For the text-containing cell, return its midpoint in (x, y) coordinate format. 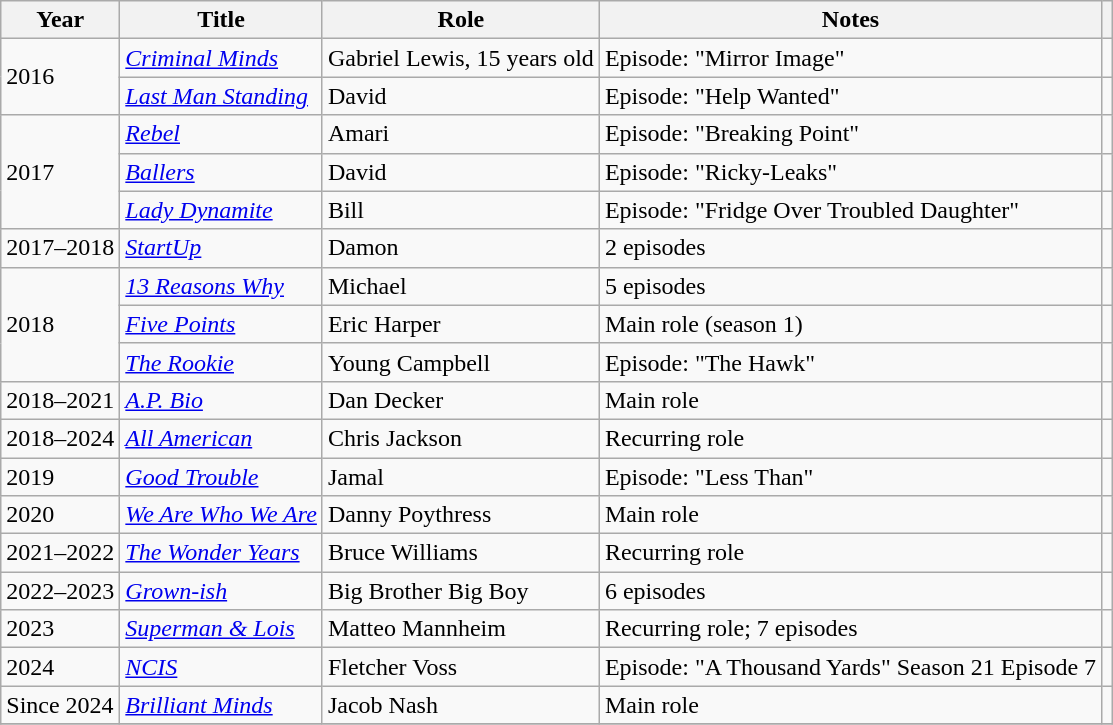
Episode: "Mirror Image" (850, 58)
Michael (460, 286)
2017 (60, 172)
Matteo Mannheim (460, 629)
Amari (460, 134)
6 episodes (850, 591)
2016 (60, 77)
We Are Who We Are (222, 515)
Last Man Standing (222, 96)
The Rookie (222, 362)
2018 (60, 324)
Episode: "A Thousand Yards" Season 21 Episode 7 (850, 667)
Episode: "Help Wanted" (850, 96)
Episode: "Breaking Point" (850, 134)
Good Trouble (222, 477)
Ballers (222, 172)
Episode: "Less Than" (850, 477)
All American (222, 438)
Bill (460, 210)
Year (60, 20)
Recurring role; 7 episodes (850, 629)
Fletcher Voss (460, 667)
Bruce Williams (460, 553)
2018–2021 (60, 400)
The Wonder Years (222, 553)
Lady Dynamite (222, 210)
Chris Jackson (460, 438)
Dan Decker (460, 400)
Eric Harper (460, 324)
Main role (season 1) (850, 324)
Rebel (222, 134)
Notes (850, 20)
Brilliant Minds (222, 705)
Episode: "Ricky-Leaks" (850, 172)
A.P. Bio (222, 400)
Criminal Minds (222, 58)
Superman & Lois (222, 629)
Five Points (222, 324)
Role (460, 20)
2021–2022 (60, 553)
2 episodes (850, 248)
2024 (60, 667)
Grown-ish (222, 591)
5 episodes (850, 286)
2020 (60, 515)
Episode: "The Hawk" (850, 362)
NCIS (222, 667)
Gabriel Lewis, 15 years old (460, 58)
2022–2023 (60, 591)
Young Campbell (460, 362)
StartUp (222, 248)
Jamal (460, 477)
Jacob Nash (460, 705)
2018–2024 (60, 438)
Episode: "Fridge Over Troubled Daughter" (850, 210)
Danny Poythress (460, 515)
Title (222, 20)
2019 (60, 477)
Since 2024 (60, 705)
Damon (460, 248)
2023 (60, 629)
13 Reasons Why (222, 286)
2017–2018 (60, 248)
Big Brother Big Boy (460, 591)
